Detect which cell encompasses the target text, then output its (X, Y) center coordinate. 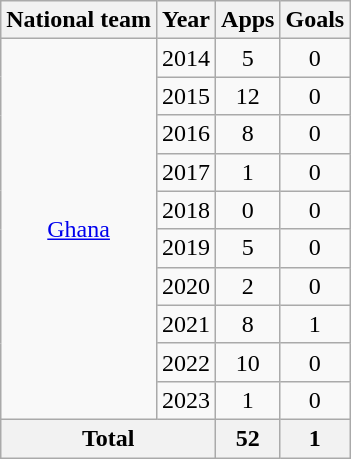
52 (248, 438)
2021 (186, 324)
2018 (186, 210)
2017 (186, 172)
2020 (186, 286)
National team (79, 20)
12 (248, 96)
2022 (186, 362)
Goals (315, 20)
2023 (186, 400)
2015 (186, 96)
2014 (186, 58)
2 (248, 286)
10 (248, 362)
Year (186, 20)
Apps (248, 20)
2016 (186, 134)
2019 (186, 248)
Ghana (79, 230)
Total (108, 438)
